Pinpoint the cell where the given text exists, returning its [X, Y] midpoint coordinate. 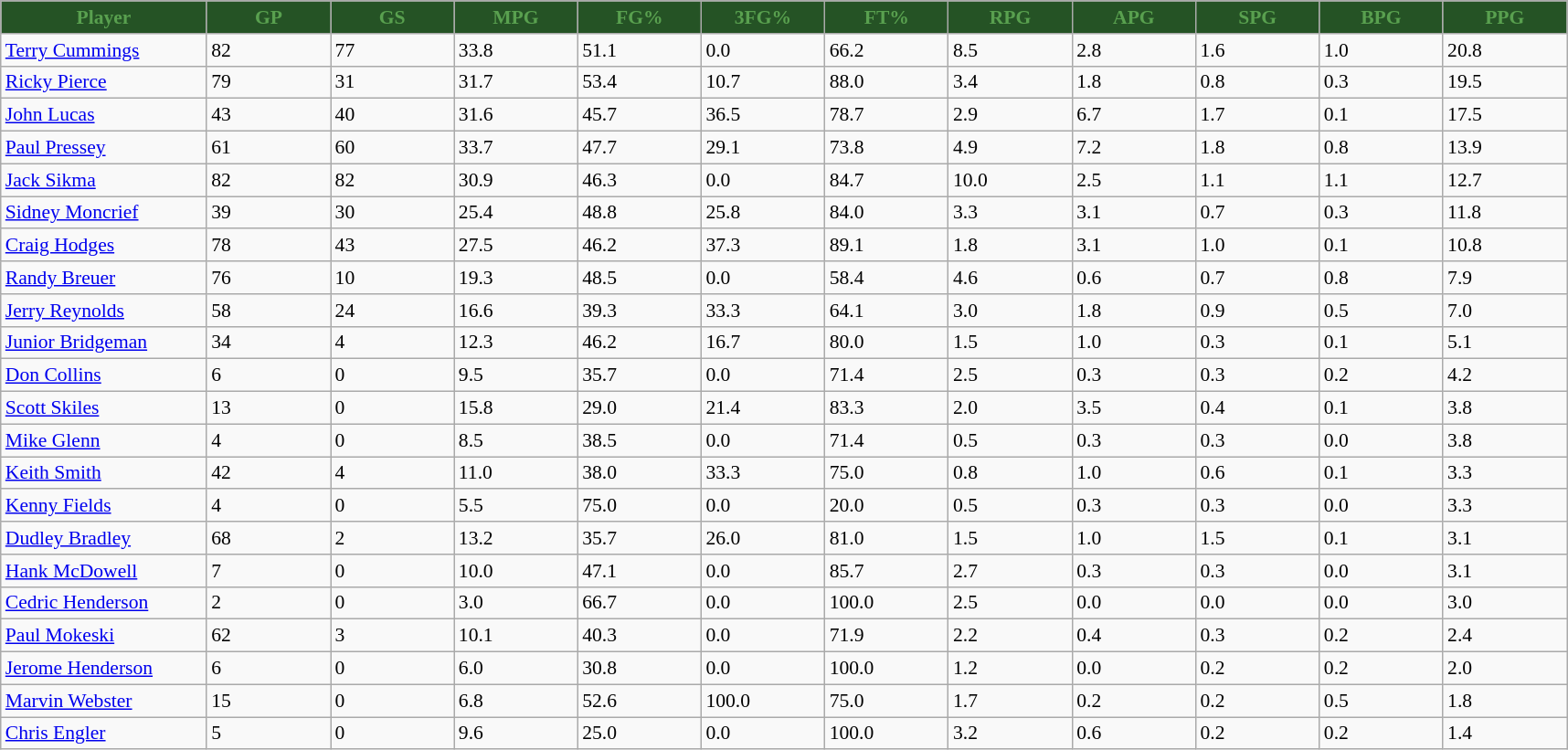
61 [269, 148]
3.5 [1133, 408]
Jerome Henderson [104, 669]
36.5 [762, 115]
33.7 [515, 148]
66.2 [886, 50]
7 [269, 571]
Ricky Pierce [104, 82]
4.9 [1011, 148]
BPG [1382, 17]
1.6 [1257, 50]
88.0 [886, 82]
27.5 [515, 246]
6.0 [515, 669]
Hank McDowell [104, 571]
79 [269, 82]
24 [393, 311]
10 [393, 278]
Chris Engler [104, 734]
25.0 [640, 734]
Don Collins [104, 375]
6.8 [515, 701]
7.2 [1133, 148]
84.0 [886, 213]
20.0 [886, 506]
10.7 [762, 82]
66.7 [640, 603]
Kenny Fields [104, 506]
31 [393, 82]
15 [269, 701]
15.8 [515, 408]
7.9 [1504, 278]
Paul Mokeski [104, 636]
Randy Breuer [104, 278]
78.7 [886, 115]
46.3 [640, 180]
4.2 [1504, 375]
12.3 [515, 343]
83.3 [886, 408]
Cedric Henderson [104, 603]
53.4 [640, 82]
4.6 [1011, 278]
51.1 [640, 50]
39.3 [640, 311]
7.0 [1504, 311]
SPG [1257, 17]
John Lucas [104, 115]
76 [269, 278]
FG% [640, 17]
78 [269, 246]
29.1 [762, 148]
RPG [1011, 17]
26.0 [762, 538]
Player [104, 17]
30.9 [515, 180]
3.4 [1011, 82]
9.5 [515, 375]
68 [269, 538]
6.7 [1133, 115]
31.7 [515, 82]
1.2 [1011, 669]
47.1 [640, 571]
17.5 [1504, 115]
Junior Bridgeman [104, 343]
21.4 [762, 408]
30.8 [640, 669]
2.8 [1133, 50]
64.1 [886, 311]
89.1 [886, 246]
2.2 [1011, 636]
3FG% [762, 17]
84.7 [886, 180]
25.8 [762, 213]
38.0 [640, 473]
11.8 [1504, 213]
37.3 [762, 246]
77 [393, 50]
5 [269, 734]
Dudley Bradley [104, 538]
9.6 [515, 734]
2.7 [1011, 571]
10.8 [1504, 246]
3.2 [1011, 734]
10.1 [515, 636]
Craig Hodges [104, 246]
45.7 [640, 115]
38.5 [640, 440]
2.4 [1504, 636]
5.5 [515, 506]
13.9 [1504, 148]
Keith Smith [104, 473]
Jack Sikma [104, 180]
Marvin Webster [104, 701]
GP [269, 17]
60 [393, 148]
Terry Cummings [104, 50]
73.8 [886, 148]
80.0 [886, 343]
Mike Glenn [104, 440]
52.6 [640, 701]
13 [269, 408]
33.8 [515, 50]
GS [393, 17]
58.4 [886, 278]
FT% [886, 17]
Sidney Moncrief [104, 213]
85.7 [886, 571]
16.6 [515, 311]
71.9 [886, 636]
Jerry Reynolds [104, 311]
31.6 [515, 115]
40.3 [640, 636]
MPG [515, 17]
39 [269, 213]
16.7 [762, 343]
5.1 [1504, 343]
11.0 [515, 473]
34 [269, 343]
48.8 [640, 213]
40 [393, 115]
25.4 [515, 213]
48.5 [640, 278]
19.5 [1504, 82]
3 [393, 636]
12.7 [1504, 180]
58 [269, 311]
0.9 [1257, 311]
APG [1133, 17]
20.8 [1504, 50]
Paul Pressey [104, 148]
2.9 [1011, 115]
42 [269, 473]
Scott Skiles [104, 408]
1.4 [1504, 734]
13.2 [515, 538]
62 [269, 636]
PPG [1504, 17]
47.7 [640, 148]
19.3 [515, 278]
30 [393, 213]
81.0 [886, 538]
29.0 [640, 408]
